Output the (x, y) coordinate of the center of the cell containing the given text.  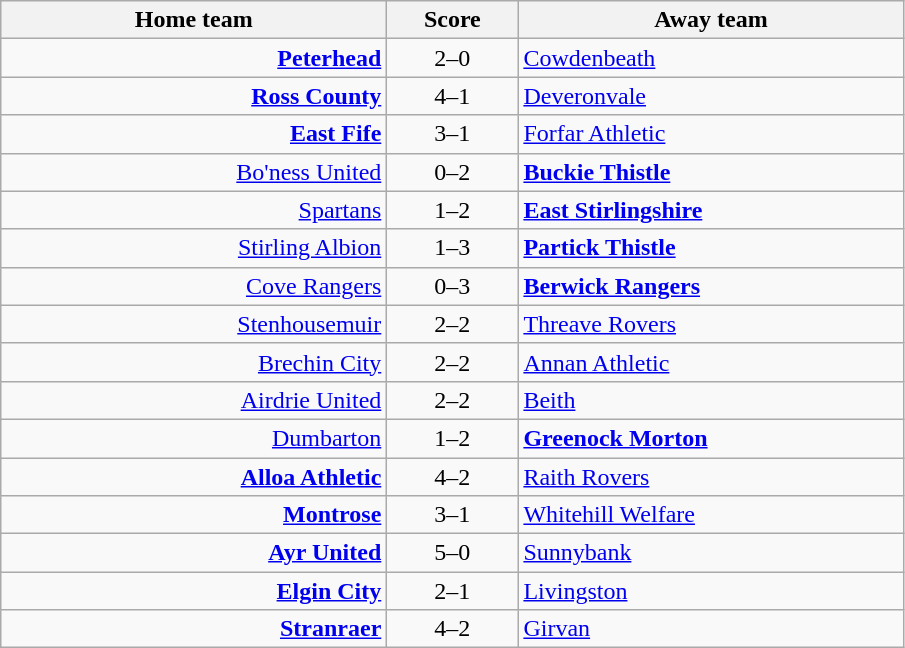
Raith Rovers (711, 477)
Stirling Albion (194, 248)
Away team (711, 20)
Home team (194, 20)
1–3 (452, 248)
4–1 (452, 96)
5–0 (452, 553)
East Fife (194, 134)
2–0 (452, 58)
East Stirlingshire (711, 210)
2–1 (452, 591)
0–3 (452, 286)
Elgin City (194, 591)
Partick Thistle (711, 248)
Airdrie United (194, 400)
Montrose (194, 515)
Brechin City (194, 362)
Annan Athletic (711, 362)
Spartans (194, 210)
Bo'ness United (194, 172)
Stranraer (194, 629)
Threave Rovers (711, 324)
Stenhousemuir (194, 324)
Peterhead (194, 58)
0–2 (452, 172)
Deveronvale (711, 96)
Berwick Rangers (711, 286)
Buckie Thistle (711, 172)
Ross County (194, 96)
Ayr United (194, 553)
Alloa Athletic (194, 477)
Beith (711, 400)
Greenock Morton (711, 438)
Cowdenbeath (711, 58)
Dumbarton (194, 438)
Forfar Athletic (711, 134)
Girvan (711, 629)
Score (452, 20)
Livingston (711, 591)
Cove Rangers (194, 286)
Whitehill Welfare (711, 515)
Sunnybank (711, 553)
